Determine the (X, Y) coordinate at the center of the cell enclosing the given text.  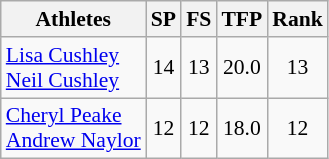
TFP (242, 19)
18.0 (242, 128)
Lisa CushleyNeil Cushley (74, 68)
Rank (298, 19)
FS (198, 19)
Athletes (74, 19)
SP (164, 19)
20.0 (242, 68)
14 (164, 68)
Cheryl PeakeAndrew Naylor (74, 128)
